Return (x, y) of the center of cell containing provided text 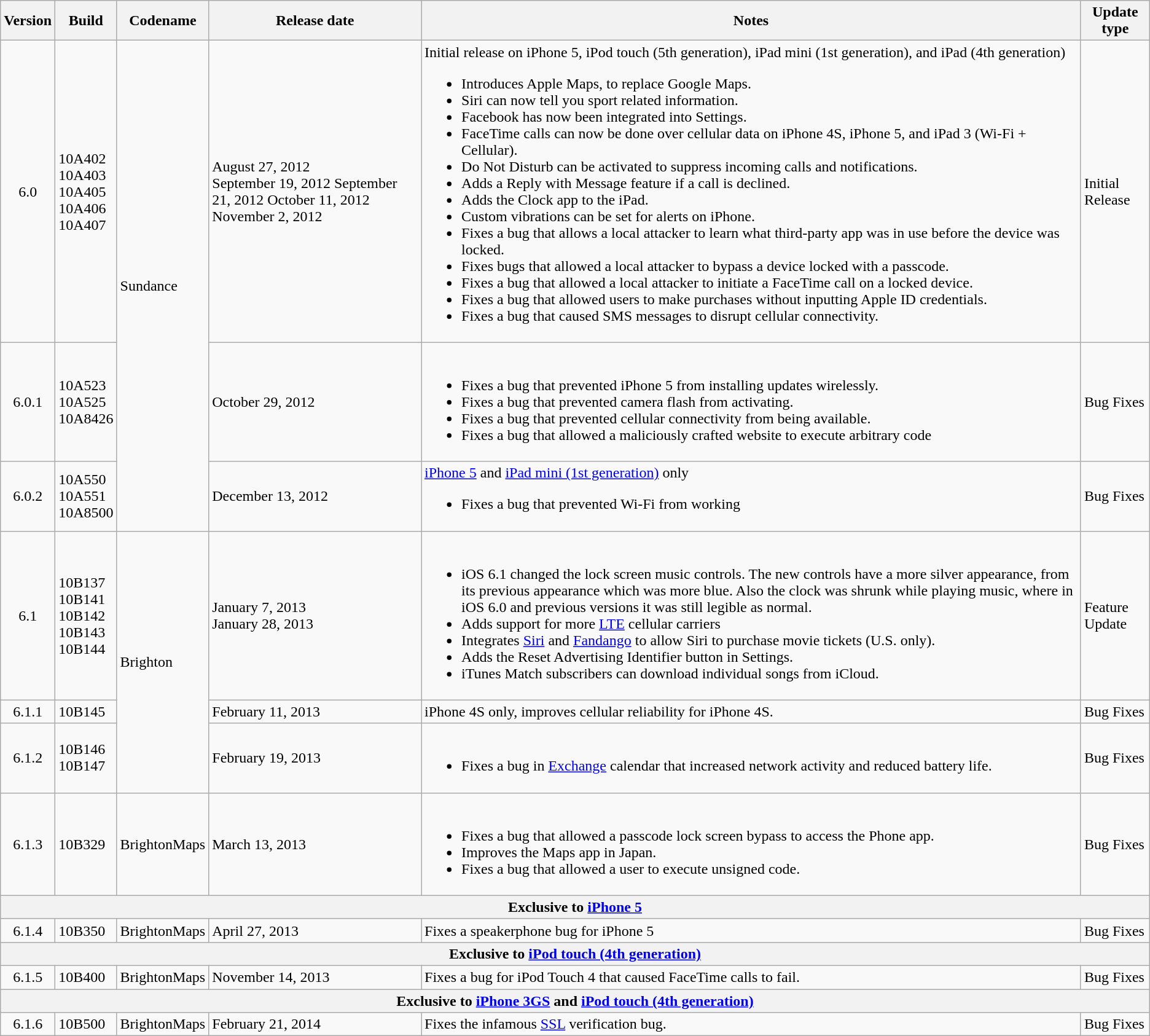
6.1.6 (28, 1024)
Sundance (163, 286)
October 29, 2012 (315, 402)
6.1.4 (28, 930)
Fixes a bug in Exchange calendar that increased network activity and reduced battery life. (751, 758)
10A40210A40310A40510A40610A407 (86, 192)
November 14, 2013 (315, 977)
December 13, 2012 (315, 496)
Exclusive to iPod touch (4th generation) (575, 954)
August 27, 2012September 19, 2012 September 21, 2012 October 11, 2012 November 2, 2012 (315, 192)
March 13, 2013 (315, 844)
10B400 (86, 977)
10B14610B147 (86, 758)
10A55010A55110A8500 (86, 496)
6.1.5 (28, 977)
Notes (751, 21)
10B145 (86, 712)
10A52310A52510A8426 (86, 402)
6.0.2 (28, 496)
10B500 (86, 1024)
February 11, 2013 (315, 712)
Feature Update (1115, 616)
Codename (163, 21)
Initial Release (1115, 192)
Build (86, 21)
April 27, 2013 (315, 930)
Update type (1115, 21)
Fixes a speakerphone bug for iPhone 5 (751, 930)
6.0.1 (28, 402)
Brighton (163, 662)
6.0 (28, 192)
Exclusive to iPhone 3GS and iPod touch (4th generation) (575, 1001)
10B329 (86, 844)
10B13710B14110B14210B14310B144 (86, 616)
6.1.1 (28, 712)
February 21, 2014 (315, 1024)
6.1 (28, 616)
6.1.2 (28, 758)
February 19, 2013 (315, 758)
Fixes a bug for iPod Touch 4 that caused FaceTime calls to fail. (751, 977)
Release date (315, 21)
Version (28, 21)
Fixes the infamous SSL verification bug. (751, 1024)
iPhone 5 and iPad mini (1st generation) onlyFixes a bug that prevented Wi-Fi from working (751, 496)
January 7, 2013January 28, 2013 (315, 616)
iPhone 4S only, improves cellular reliability for iPhone 4S. (751, 712)
6.1.3 (28, 844)
10B350 (86, 930)
Exclusive to iPhone 5 (575, 907)
